For the text-containing cell, return its midpoint in (x, y) coordinate format. 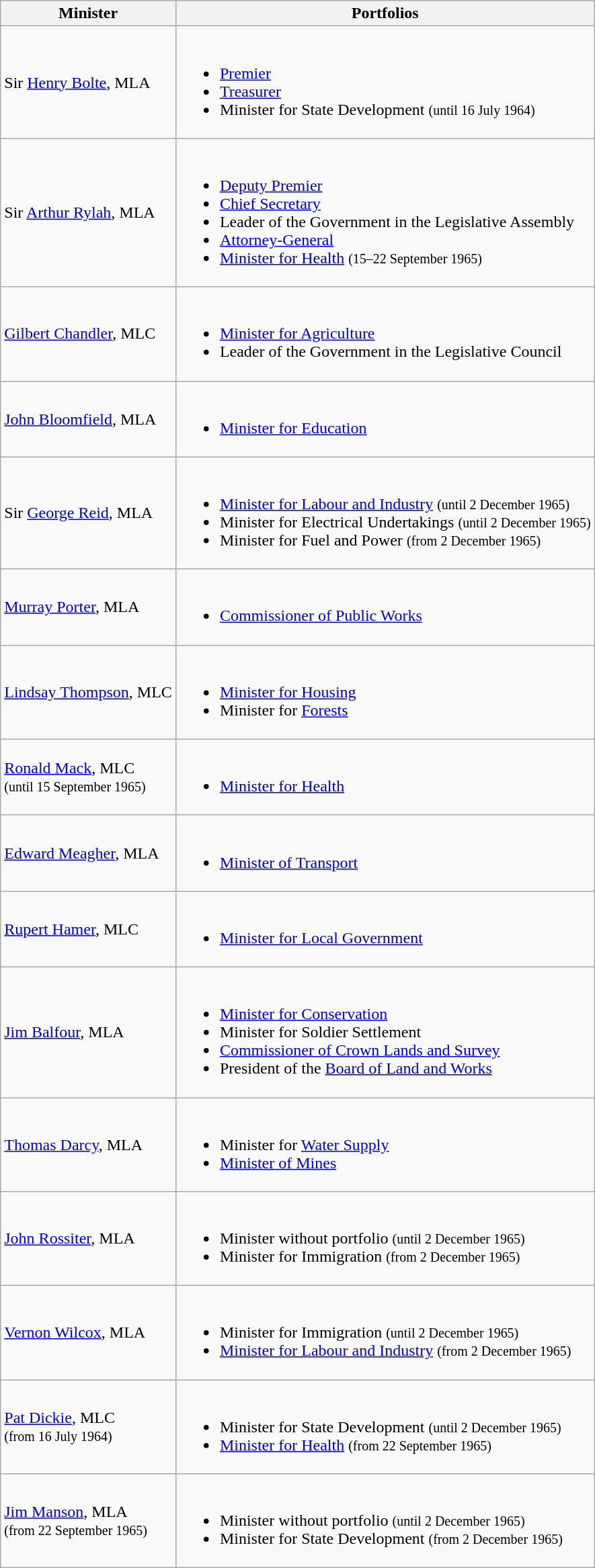
Minister of Transport (385, 853)
Minister (89, 13)
Minister for ConservationMinister for Soldier SettlementCommissioner of Crown Lands and SurveyPresident of the Board of Land and Works (385, 1032)
Deputy PremierChief SecretaryLeader of the Government in the Legislative AssemblyAttorney-GeneralMinister for Health (15–22 September 1965) (385, 212)
Rupert Hamer, MLC (89, 928)
Minister for AgricultureLeader of the Government in the Legislative Council (385, 334)
Murray Porter, MLA (89, 607)
Minister without portfolio (until 2 December 1965)Minister for Immigration (from 2 December 1965) (385, 1239)
Jim Manson, MLA(from 22 September 1965) (89, 1521)
Jim Balfour, MLA (89, 1032)
Minister for HousingMinister for Forests (385, 692)
Sir George Reid, MLA (89, 513)
Pat Dickie, MLC(from 16 July 1964) (89, 1427)
Minister for Water SupplyMinister of Mines (385, 1145)
Gilbert Chandler, MLC (89, 334)
Minister for Health (385, 777)
Thomas Darcy, MLA (89, 1145)
Vernon Wilcox, MLA (89, 1333)
Lindsay Thompson, MLC (89, 692)
John Rossiter, MLA (89, 1239)
Minister for State Development (until 2 December 1965)Minister for Health (from 22 September 1965) (385, 1427)
PremierTreasurerMinister for State Development (until 16 July 1964) (385, 82)
Ronald Mack, MLC(until 15 September 1965) (89, 777)
Sir Henry Bolte, MLA (89, 82)
Minister for Local Government (385, 928)
Portfolios (385, 13)
Minister without portfolio (until 2 December 1965)Minister for State Development (from 2 December 1965) (385, 1521)
Minister for Immigration (until 2 December 1965)Minister for Labour and Industry (from 2 December 1965) (385, 1333)
Minister for Education (385, 419)
John Bloomfield, MLA (89, 419)
Edward Meagher, MLA (89, 853)
Sir Arthur Rylah, MLA (89, 212)
Commissioner of Public Works (385, 607)
